Determine the [X, Y] coordinate at the center of the cell enclosing the given text.  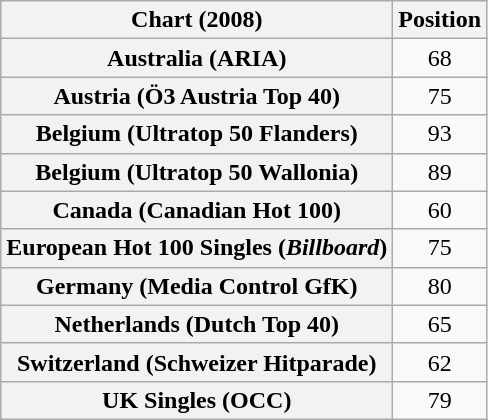
65 [440, 324]
68 [440, 58]
Netherlands (Dutch Top 40) [197, 324]
89 [440, 172]
Position [440, 20]
Germany (Media Control GfK) [197, 286]
Switzerland (Schweizer Hitparade) [197, 362]
Austria (Ö3 Austria Top 40) [197, 96]
62 [440, 362]
93 [440, 134]
Chart (2008) [197, 20]
79 [440, 400]
Australia (ARIA) [197, 58]
60 [440, 210]
Belgium (Ultratop 50 Flanders) [197, 134]
80 [440, 286]
Canada (Canadian Hot 100) [197, 210]
European Hot 100 Singles (Billboard) [197, 248]
UK Singles (OCC) [197, 400]
Belgium (Ultratop 50 Wallonia) [197, 172]
